Capture the cell that displays the provided text and extract its [x, y] central coordinate. 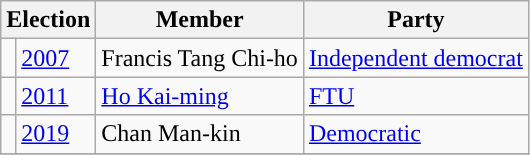
Francis Tang Chi-ho [200, 58]
Ho Kai-ming [200, 96]
Member [200, 20]
2007 [56, 58]
2011 [56, 96]
Election [48, 20]
FTU [416, 96]
Party [416, 20]
Independent democrat [416, 58]
Democratic [416, 134]
2019 [56, 134]
Chan Man-kin [200, 134]
